Extract the (x, y) coordinate from the center of the cell holding the provided text.  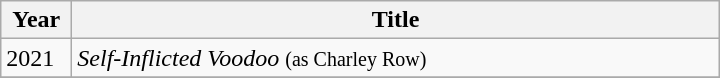
Title (396, 20)
Year (36, 20)
2021 (36, 58)
Self-Inflicted Voodoo (as Charley Row) (396, 58)
